Capture the cell that displays the provided text and extract its (x, y) central coordinate. 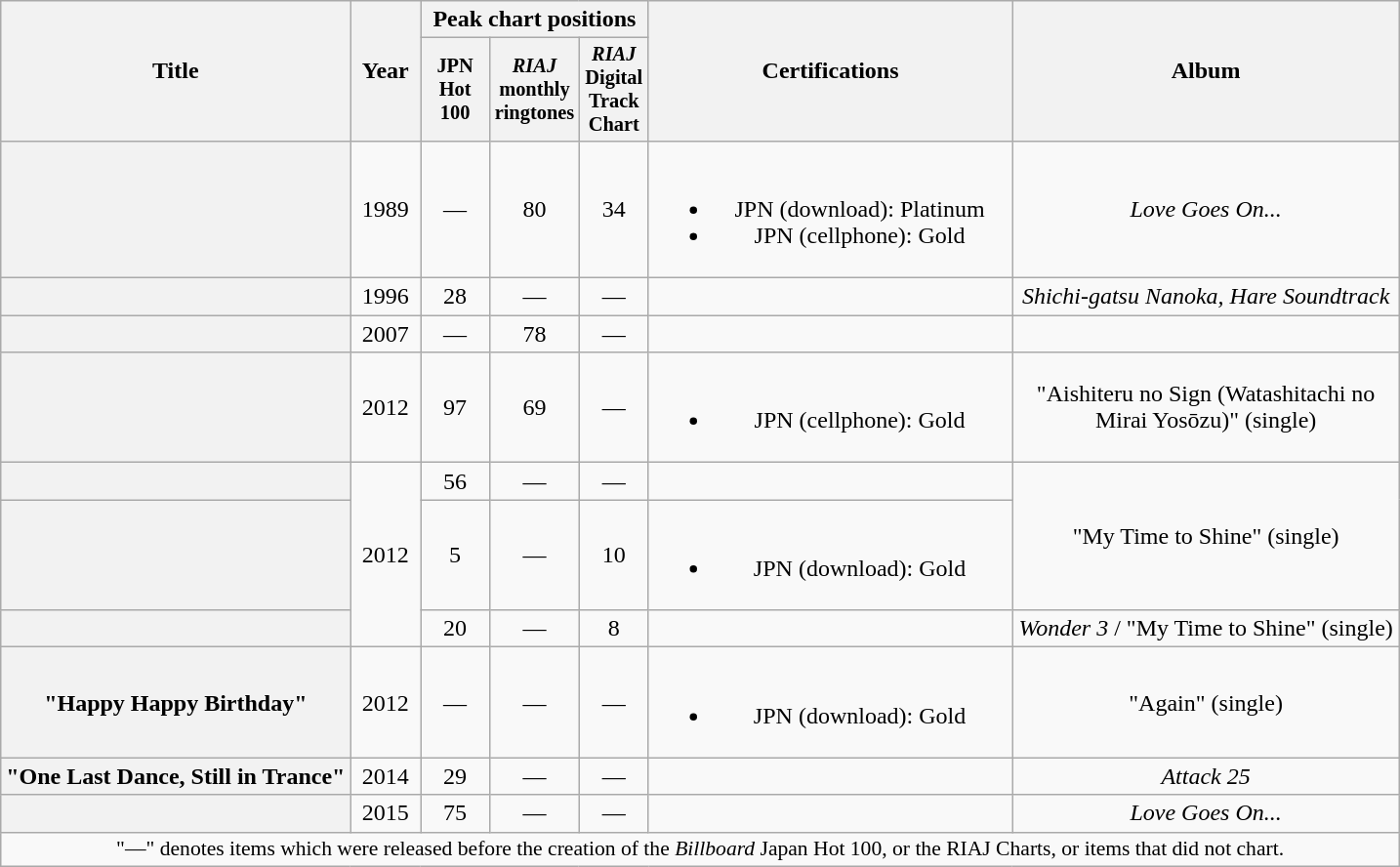
29 (455, 776)
1996 (386, 297)
78 (535, 334)
56 (455, 481)
2007 (386, 334)
Title (176, 71)
75 (455, 813)
Certifications (830, 71)
Year (386, 71)
JPN (download): PlatinumJPN (cellphone): Gold (830, 209)
5 (455, 555)
1989 (386, 209)
Wonder 3 / "My Time to Shine" (single) (1207, 629)
Attack 25 (1207, 776)
2014 (386, 776)
Shichi-gatsu Nanoka, Hare Soundtrack (1207, 297)
20 (455, 629)
2015 (386, 813)
"—" denotes items which were released before the creation of the Billboard Japan Hot 100, or the RIAJ Charts, or items that did not chart. (701, 849)
28 (455, 297)
JPN Hot 100 (455, 90)
Peak chart positions (535, 20)
80 (535, 209)
"My Time to Shine" (single) (1207, 537)
RIAJmonthlyringtones (535, 90)
97 (455, 408)
Album (1207, 71)
"Aishiteru no Sign (Watashitachi no Mirai Yosōzu)" (single) (1207, 408)
RIAJDigitalTrackChart (613, 90)
"Again" (single) (1207, 703)
8 (613, 629)
JPN (cellphone): Gold (830, 408)
34 (613, 209)
"Happy Happy Birthday" (176, 703)
"One Last Dance, Still in Trance" (176, 776)
69 (535, 408)
10 (613, 555)
